Scan for the cell matching the given text and deliver its (x, y) coordinate at center. 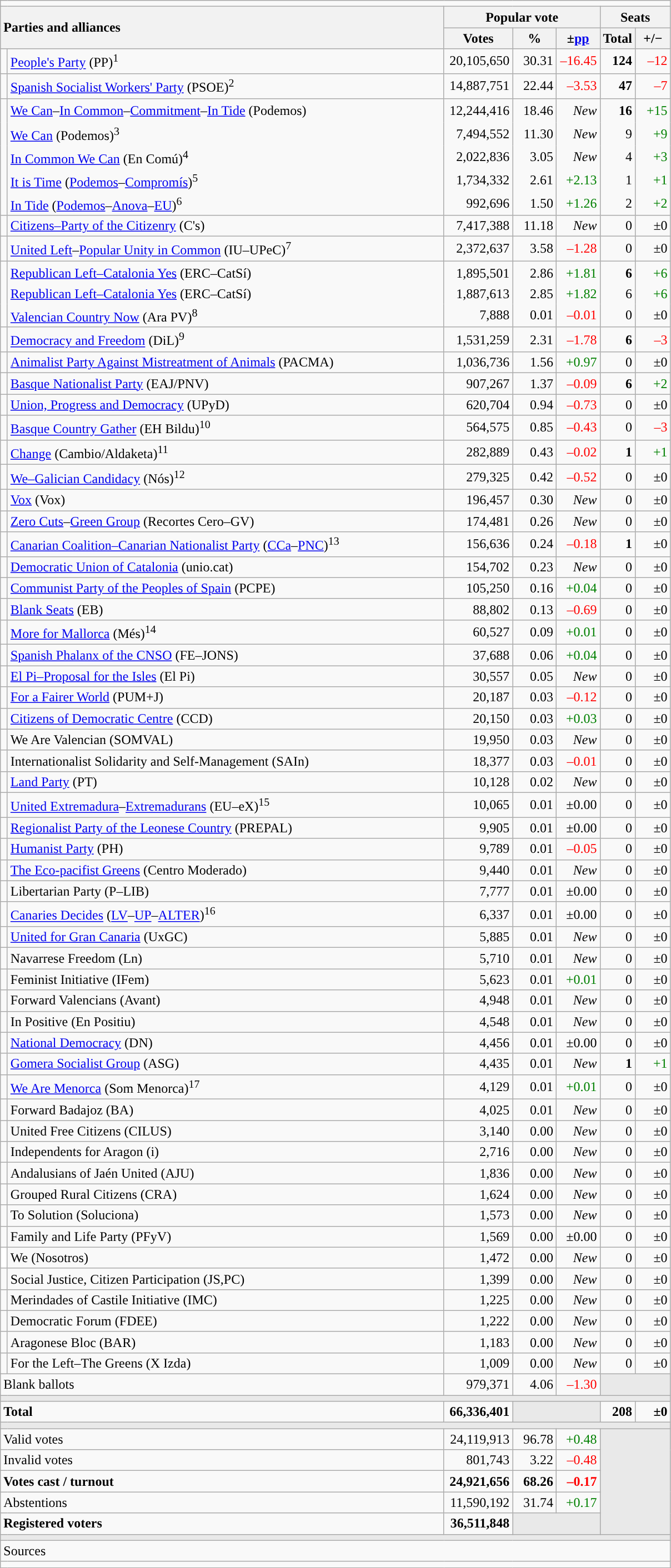
+1.26 (578, 203)
–16.45 (578, 61)
It is Time (Podemos–Compromís)5 (226, 180)
+0.03 (578, 718)
Navarrese Freedom (Ln) (226, 958)
More for Mallorca (Més)14 (226, 632)
–1.78 (578, 340)
4,435 (478, 1064)
11.18 (534, 225)
20,150 (478, 718)
1,399 (478, 1279)
We Can (Podemos)3 (226, 134)
Vox (Vox) (226, 500)
–0.73 (578, 405)
Basque Country Gather (EH Bildu)10 (226, 428)
0.23 (534, 567)
Popular vote (522, 17)
–0.12 (578, 697)
620,704 (478, 405)
Canarian Coalition–Canarian Nationalist Party (CCa–PNC)13 (226, 544)
4,025 (478, 1110)
47 (618, 86)
Democratic Forum (FDEE) (226, 1321)
Democratic Union of Catalonia (unio.cat) (226, 567)
Abstentions (222, 1502)
Citizens of Democratic Centre (CCD) (226, 718)
In Tide (Podemos–Anova–EU)6 (226, 203)
196,457 (478, 500)
9,905 (478, 828)
Independents for Aragon (i) (226, 1152)
36,511,848 (478, 1524)
1,225 (478, 1300)
105,250 (478, 588)
96.78 (534, 1439)
279,325 (478, 478)
Social Justice, Citizen Participation (JS,PC) (226, 1279)
0.42 (534, 478)
7,417,388 (478, 225)
Seats (635, 17)
1,009 (478, 1363)
Forward Badajoz (BA) (226, 1110)
1,734,332 (478, 180)
564,575 (478, 428)
60,527 (478, 632)
992,696 (478, 203)
Libertarian Party (P–LIB) (226, 891)
Land Party (PT) (226, 782)
–1.28 (578, 249)
66,336,401 (478, 1412)
1,183 (478, 1342)
Citizens–Party of the Citizenry (C's) (226, 225)
907,267 (478, 384)
To Solution (Soluciona) (226, 1215)
1,531,259 (478, 340)
In Common We Can (En Comú)4 (226, 157)
7,494,552 (478, 134)
+15 (653, 110)
0.02 (534, 782)
20,105,650 (478, 61)
El Pi–Proposal for the Isles (El Pi) (226, 676)
4,548 (478, 1022)
3.22 (534, 1460)
Aragonese Bloc (BAR) (226, 1342)
The Eco-pacifist Greens (Centro Moderado) (226, 870)
–0.02 (578, 452)
+1.82 (578, 294)
–3.53 (578, 86)
Canaries Decides (LV–UP–ALTER)16 (226, 914)
7,777 (478, 891)
National Democracy (DN) (226, 1043)
–0.43 (578, 428)
30.31 (534, 61)
+0.48 (578, 1439)
0.24 (534, 544)
2.31 (534, 340)
In Positive (En Positiu) (226, 1022)
Basque Nationalist Party (EAJ/PNV) (226, 384)
United Free Citizens (CILUS) (226, 1131)
–0.17 (578, 1481)
18.46 (534, 110)
1,472 (478, 1258)
–0.09 (578, 384)
11,590,192 (478, 1502)
4 (618, 157)
10,128 (478, 782)
2,716 (478, 1152)
1.37 (534, 384)
5,710 (478, 958)
United Extremadura–Extremadurans (EU–eX)15 (226, 805)
Regionalist Party of the Leonese Country (PREPAL) (226, 828)
Communist Party of the Peoples of Spain (PCPE) (226, 588)
4,948 (478, 1001)
–0.48 (578, 1460)
0.16 (534, 588)
Merindades of Castile Initiative (IMC) (226, 1300)
0.09 (534, 632)
Internationalist Solidarity and Self-Management (SAIn) (226, 761)
1.50 (534, 203)
3.58 (534, 249)
–0.18 (578, 544)
11.30 (534, 134)
+0.17 (578, 1502)
Humanist Party (PH) (226, 849)
0.06 (534, 655)
1,569 (478, 1237)
–7 (653, 86)
–0.69 (578, 609)
10,065 (478, 805)
% (534, 38)
2 (618, 203)
Invalid votes (222, 1460)
979,371 (478, 1385)
174,481 (478, 521)
88,802 (478, 609)
±pp (578, 38)
+9 (653, 134)
–12 (653, 61)
19,950 (478, 740)
124 (618, 61)
People's Party (PP)1 (226, 61)
208 (618, 1412)
4.06 (534, 1385)
Gomera Socialist Group (ASG) (226, 1064)
2.85 (534, 294)
Parties and alliances (222, 28)
Blank ballots (222, 1385)
Union, Progress and Democracy (UPyD) (226, 405)
24,119,913 (478, 1439)
1,624 (478, 1194)
12,244,416 (478, 110)
4,129 (478, 1087)
0.43 (534, 452)
Votes cast / turnout (222, 1481)
Forward Valencians (Avant) (226, 1001)
1.56 (534, 363)
9,440 (478, 870)
Change (Cambio/Aldaketa)11 (226, 452)
4,456 (478, 1043)
0.05 (534, 676)
68.26 (534, 1481)
18,377 (478, 761)
United Left–Popular Unity in Common (IU–UPeC)7 (226, 249)
2,022,836 (478, 157)
1,573 (478, 1215)
2.86 (534, 273)
Registered voters (222, 1524)
9,789 (478, 849)
6,337 (478, 914)
–0.52 (578, 478)
Spanish Socialist Workers' Party (PSOE)2 (226, 86)
7,888 (478, 315)
37,688 (478, 655)
14,887,751 (478, 86)
0.94 (534, 405)
154,702 (478, 567)
+0.97 (578, 363)
Animalist Party Against Mistreatment of Animals (PACMA) (226, 363)
20,187 (478, 697)
5,623 (478, 979)
We Are Menorca (Som Menorca)17 (226, 1087)
Blank Seats (EB) (226, 609)
30,557 (478, 676)
282,889 (478, 452)
Feminist Initiative (IFem) (226, 979)
We Are Valencian (SOMVAL) (226, 740)
0.13 (534, 609)
22.44 (534, 86)
Spanish Phalanx of the CNSO (FE–JONS) (226, 655)
We (Nosotros) (226, 1258)
–1.30 (578, 1385)
0.30 (534, 500)
United for Gran Canaria (UxGC) (226, 937)
For the Left–The Greens (X Izda) (226, 1363)
+2.13 (578, 180)
+1.81 (578, 273)
3,140 (478, 1131)
We Can–In Common–Commitment–In Tide (Podemos) (226, 110)
Sources (335, 1551)
1,887,613 (478, 294)
Grouped Rural Citizens (CRA) (226, 1194)
24,921,656 (478, 1481)
1,222 (478, 1321)
Valid votes (222, 1439)
2.61 (534, 180)
Democracy and Freedom (DiL)9 (226, 340)
–0.05 (578, 849)
1,836 (478, 1173)
Family and Life Party (PFyV) (226, 1237)
Zero Cuts–Green Group (Recortes Cero–GV) (226, 521)
0.85 (534, 428)
156,636 (478, 544)
3.05 (534, 157)
16 (618, 110)
For a Fairer World (PUM+J) (226, 697)
31.74 (534, 1502)
5,885 (478, 937)
+/− (653, 38)
0.26 (534, 521)
Andalusians of Jaén United (AJU) (226, 1173)
1,036,736 (478, 363)
9 (618, 134)
Valencian Country Now (Ara PV)8 (226, 315)
+3 (653, 157)
1,895,501 (478, 273)
We–Galician Candidacy (Nós)12 (226, 478)
Votes (478, 38)
2,372,637 (478, 249)
801,743 (478, 1460)
